Return the (X, Y) coordinate for the center point of the cell that contains the specified text.  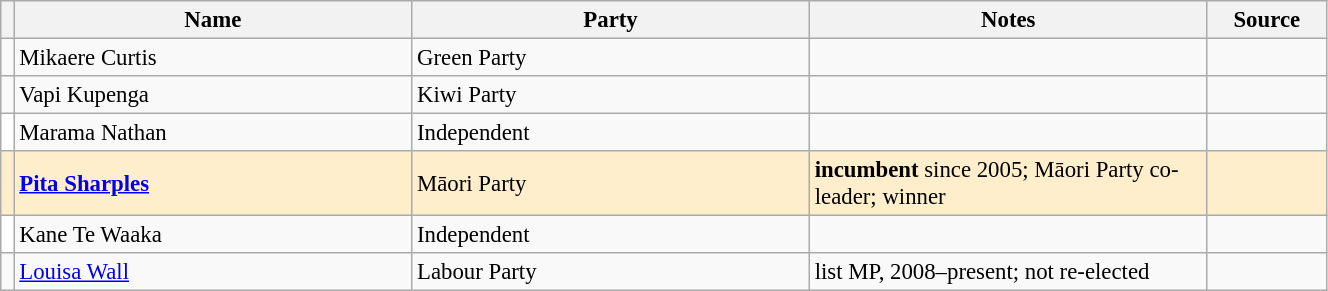
Kiwi Party (611, 95)
Green Party (611, 58)
Māori Party (611, 184)
incumbent since 2005; Māori Party co-leader; winner (1008, 184)
Kane Te Waaka (213, 235)
Source (1266, 20)
Marama Nathan (213, 133)
Name (213, 20)
Party (611, 20)
Vapi Kupenga (213, 95)
Notes (1008, 20)
Mikaere Curtis (213, 58)
Pita Sharples (213, 184)
